For the text-containing cell, return its midpoint in (x, y) coordinate format. 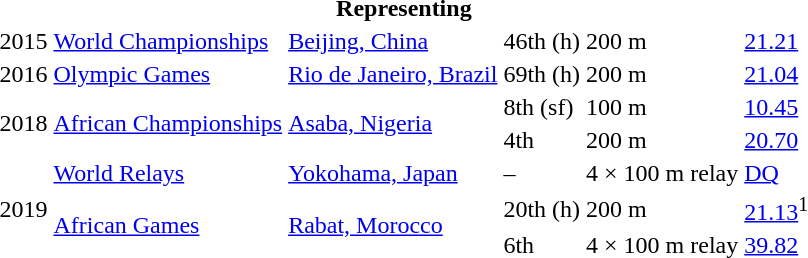
– (542, 173)
8th (sf) (542, 107)
World Championships (168, 41)
69th (h) (542, 74)
100 m (662, 107)
46th (h) (542, 41)
Beijing, China (393, 41)
World Relays (168, 173)
Olympic Games (168, 74)
20th (h) (542, 209)
Yokohama, Japan (393, 173)
4th (542, 140)
4 × 100 m relay (662, 173)
African Championships (168, 124)
Rio de Janeiro, Brazil (393, 74)
Asaba, Nigeria (393, 124)
